Determine the [X, Y] coordinate at the center of the cell enclosing the given text.  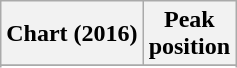
Peak position [189, 34]
Chart (2016) [72, 34]
